Search for the cell housing the specified text and yield its (x, y) center coordinate. 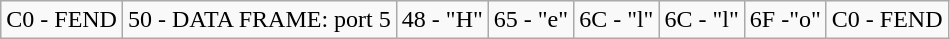
6F -"o" (785, 20)
65 - "e" (530, 20)
48 - "H" (442, 20)
50 - DATA FRAME: port 5 (259, 20)
